For the text-containing cell, return its midpoint in (X, Y) coordinate format. 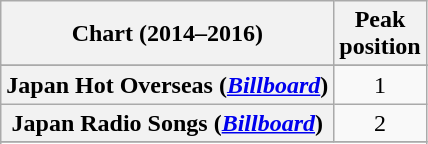
Peakposition (380, 34)
Chart (2014–2016) (168, 34)
Japan Hot Overseas (Billboard) (168, 85)
Japan Radio Songs (Billboard) (168, 123)
1 (380, 85)
2 (380, 123)
